Provide the [X, Y] coordinate of the cell's center where the given text is located.  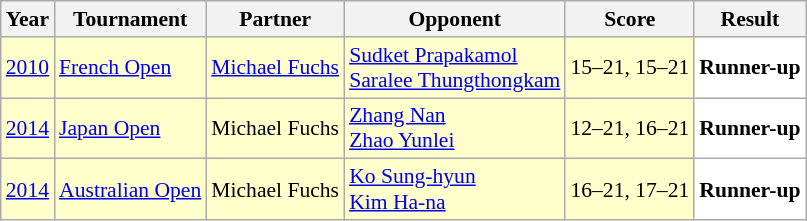
Partner [275, 19]
Japan Open [130, 128]
15–21, 15–21 [630, 68]
Sudket Prapakamol Saralee Thungthongkam [454, 68]
Zhang Nan Zhao Yunlei [454, 128]
Tournament [130, 19]
Result [750, 19]
French Open [130, 68]
16–21, 17–21 [630, 190]
Score [630, 19]
12–21, 16–21 [630, 128]
Year [28, 19]
Opponent [454, 19]
Australian Open [130, 190]
Ko Sung-hyun Kim Ha-na [454, 190]
2010 [28, 68]
